Detect which cell encompasses the target text, then output its [x, y] center coordinate. 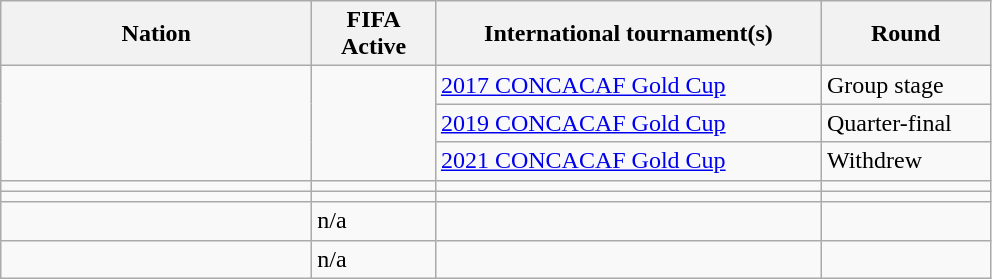
Group stage [906, 85]
Nation [156, 34]
2017 CONCACAF Gold Cup [628, 85]
2019 CONCACAF Gold Cup [628, 123]
International tournament(s) [628, 34]
FIFA Active [374, 34]
2021 CONCACAF Gold Cup [628, 161]
Quarter-final [906, 123]
Withdrew [906, 161]
Round [906, 34]
